Search for the cell housing the specified text and yield its (x, y) center coordinate. 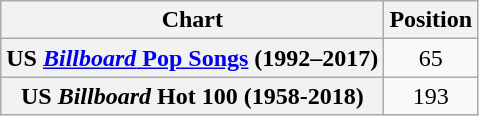
Chart (192, 20)
Position (431, 20)
65 (431, 58)
US Billboard Hot 100 (1958-2018) (192, 96)
193 (431, 96)
US Billboard Pop Songs (1992–2017) (192, 58)
